Extract the (X, Y) coordinate from the center of the cell holding the provided text.  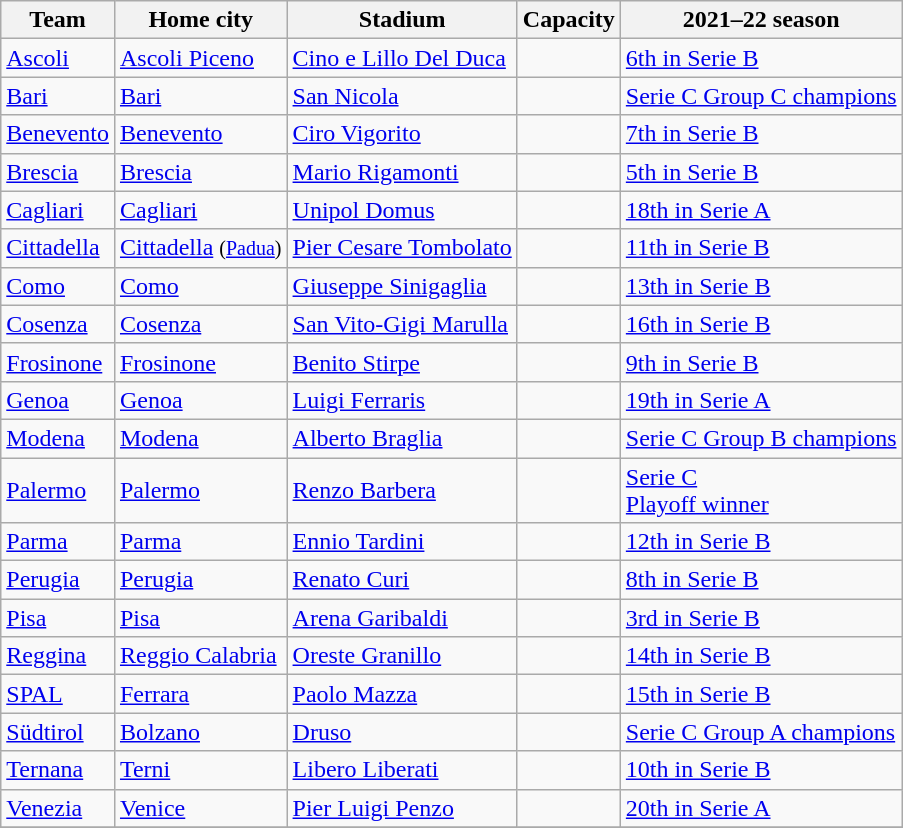
11th in Serie B (761, 248)
Paolo Mazza (402, 694)
Ennio Tardini (402, 542)
Serie C Group B champions (761, 438)
3rd in Serie B (761, 618)
7th in Serie B (761, 134)
Luigi Ferraris (402, 400)
8th in Serie B (761, 580)
5th in Serie B (761, 172)
Ascoli Piceno (200, 58)
Giuseppe Sinigaglia (402, 286)
Ferrara (200, 694)
Unipol Domus (402, 210)
Ascoli (58, 58)
Pier Cesare Tombolato (402, 248)
Cittadella (Padua) (200, 248)
Home city (200, 20)
Capacity (568, 20)
Reggio Calabria (200, 656)
Renato Curi (402, 580)
20th in Serie A (761, 808)
Cino e Lillo Del Duca (402, 58)
Benito Stirpe (402, 362)
19th in Serie A (761, 400)
Renzo Barbera (402, 490)
Oreste Granillo (402, 656)
Druso (402, 732)
Ciro Vigorito (402, 134)
16th in Serie B (761, 324)
Libero Liberati (402, 770)
14th in Serie B (761, 656)
15th in Serie B (761, 694)
Venezia (58, 808)
Stadium (402, 20)
Cittadella (58, 248)
Bolzano (200, 732)
Alberto Braglia (402, 438)
6th in Serie B (761, 58)
Team (58, 20)
9th in Serie B (761, 362)
2021–22 season (761, 20)
Südtirol (58, 732)
Serie C Group A champions (761, 732)
Terni (200, 770)
Serie CPlayoff winner (761, 490)
18th in Serie A (761, 210)
SPAL (58, 694)
Reggina (58, 656)
Venice (200, 808)
Mario Rigamonti (402, 172)
Pier Luigi Penzo (402, 808)
Arena Garibaldi (402, 618)
12th in Serie B (761, 542)
10th in Serie B (761, 770)
13th in Serie B (761, 286)
San Nicola (402, 96)
Ternana (58, 770)
San Vito-Gigi Marulla (402, 324)
Serie C Group C champions (761, 96)
